For the text-containing cell, return its midpoint in [X, Y] coordinate format. 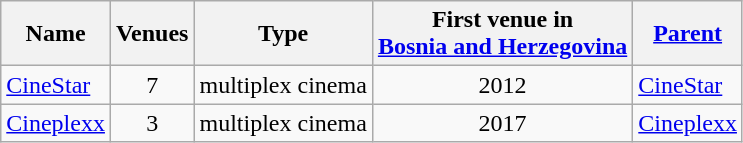
2017 [502, 123]
Parent [688, 34]
Venues [152, 34]
3 [152, 123]
Type [283, 34]
First venue inBosnia and Herzegovina [502, 34]
7 [152, 85]
2012 [502, 85]
Name [56, 34]
